Return the (X, Y) coordinate for the center point of the cell that contains the specified text.  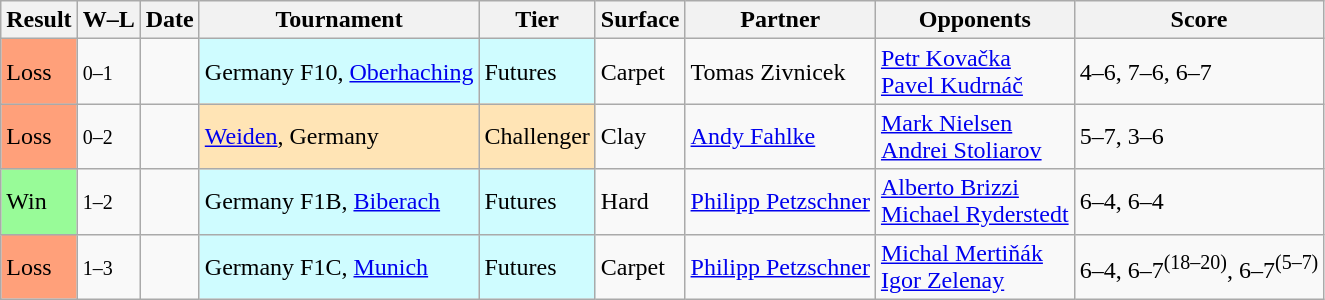
Alberto Brizzi Michael Ryderstedt (974, 202)
Michal Mertiňák Igor Zelenay (974, 266)
Date (170, 20)
Partner (780, 20)
Tournament (339, 20)
Opponents (974, 20)
Hard (640, 202)
0–2 (108, 136)
Petr Kovačka Pavel Kudrnáč (974, 72)
6–4, 6–7(18–20), 6–7(5–7) (1199, 266)
Result (39, 20)
6–4, 6–4 (1199, 202)
1–2 (108, 202)
W–L (108, 20)
Win (39, 202)
Surface (640, 20)
Challenger (537, 136)
Germany F1C, Munich (339, 266)
Clay (640, 136)
1–3 (108, 266)
4–6, 7–6, 6–7 (1199, 72)
Mark Nielsen Andrei Stoliarov (974, 136)
0–1 (108, 72)
Tier (537, 20)
Andy Fahlke (780, 136)
Score (1199, 20)
Germany F1B, Biberach (339, 202)
Weiden, Germany (339, 136)
Germany F10, Oberhaching (339, 72)
Tomas Zivnicek (780, 72)
5–7, 3–6 (1199, 136)
